Search for the cell housing the specified text and yield its [X, Y] center coordinate. 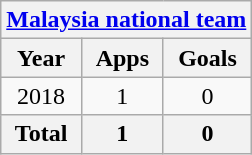
Goals [208, 58]
Total [42, 134]
2018 [42, 96]
Malaysia national team [126, 20]
Year [42, 58]
Apps [122, 58]
